Locate the cell with the specified text and output its (X, Y) center coordinate. 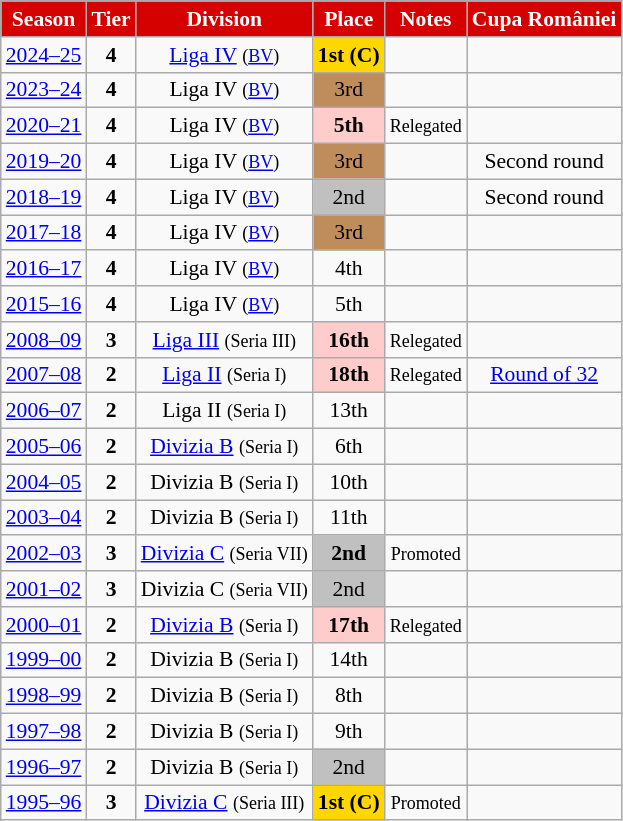
16th (349, 340)
1999–00 (44, 660)
18th (349, 375)
2001–02 (44, 589)
Tier (110, 19)
Cupa României (544, 19)
2018–19 (44, 197)
Divizia C (Seria III) (224, 803)
Notes (426, 19)
Place (349, 19)
2002–03 (44, 554)
Division (224, 19)
Season (44, 19)
1997–98 (44, 732)
2007–08 (44, 375)
Liga III (Seria III) (224, 340)
2005–06 (44, 447)
2017–18 (44, 233)
13th (349, 411)
2000–01 (44, 625)
6th (349, 447)
2019–20 (44, 162)
2003–04 (44, 518)
2016–17 (44, 269)
17th (349, 625)
8th (349, 696)
2015–16 (44, 304)
10th (349, 482)
9th (349, 732)
1995–96 (44, 803)
11th (349, 518)
2020–21 (44, 126)
2006–07 (44, 411)
2024–25 (44, 55)
2008–09 (44, 340)
Round of 32 (544, 375)
2023–24 (44, 90)
1998–99 (44, 696)
4th (349, 269)
14th (349, 660)
1996–97 (44, 767)
2004–05 (44, 482)
